Scan for the cell matching the given text and deliver its [x, y] coordinate at center. 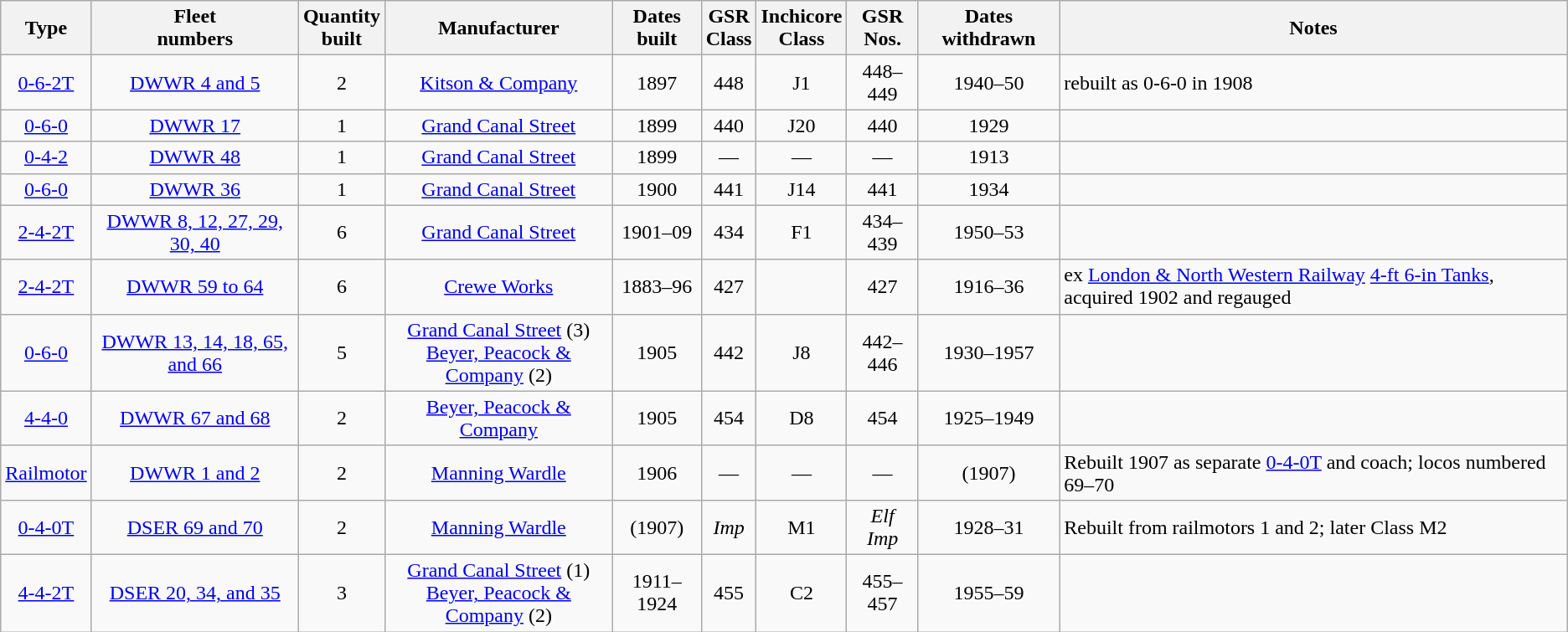
1940–50 [988, 82]
J20 [802, 126]
1955–59 [988, 593]
Quantitybuilt [342, 28]
Crewe Works [498, 286]
F1 [802, 233]
Grand Canal Street (3)Beyer, Peacock & Company (2) [498, 352]
Rebuilt 1907 as separate 0-4-0T and coach; locos numbered 69–70 [1313, 472]
Fleetnumbers [194, 28]
Type [46, 28]
J1 [802, 82]
1900 [657, 189]
1911–1924 [657, 593]
Manufacturer [498, 28]
rebuilt as 0-6-0 in 1908 [1313, 82]
DWWR 4 and 5 [194, 82]
DWWR 48 [194, 157]
1930–1957 [988, 352]
3 [342, 593]
442–446 [883, 352]
1901–09 [657, 233]
J14 [802, 189]
434 [729, 233]
1906 [657, 472]
D8 [802, 419]
Datesbuilt [657, 28]
GSRClass [729, 28]
1883–96 [657, 286]
0-6-2T [46, 82]
0-4-2 [46, 157]
DWWR 13, 14, 18, 65, and 66 [194, 352]
1950–53 [988, 233]
Dates withdrawn [988, 28]
GSRNos. [883, 28]
455 [729, 593]
1916–36 [988, 286]
M1 [802, 527]
4-4-2T [46, 593]
Beyer, Peacock & Company [498, 419]
1913 [988, 157]
DSER 69 and 70 [194, 527]
Kitson & Company [498, 82]
1897 [657, 82]
1928–31 [988, 527]
448 [729, 82]
Railmotor [46, 472]
ElfImp [883, 527]
DWWR 1 and 2 [194, 472]
0-4-0T [46, 527]
DWWR 59 to 64 [194, 286]
Rebuilt from railmotors 1 and 2; later Class M2 [1313, 527]
1925–1949 [988, 419]
DWWR 17 [194, 126]
DWWR 8, 12, 27, 29, 30, 40 [194, 233]
J8 [802, 352]
DWWR 67 and 68 [194, 419]
DSER 20, 34, and 35 [194, 593]
DWWR 36 [194, 189]
5 [342, 352]
InchicoreClass [802, 28]
442 [729, 352]
434–439 [883, 233]
Notes [1313, 28]
Grand Canal Street (1)Beyer, Peacock & Company (2) [498, 593]
1934 [988, 189]
Imp [729, 527]
4-4-0 [46, 419]
1929 [988, 126]
C2 [802, 593]
ex London & North Western Railway 4-ft 6-in Tanks, acquired 1902 and regauged [1313, 286]
455–457 [883, 593]
448–449 [883, 82]
